Extract the [x, y] coordinate from the center of the cell holding the provided text.  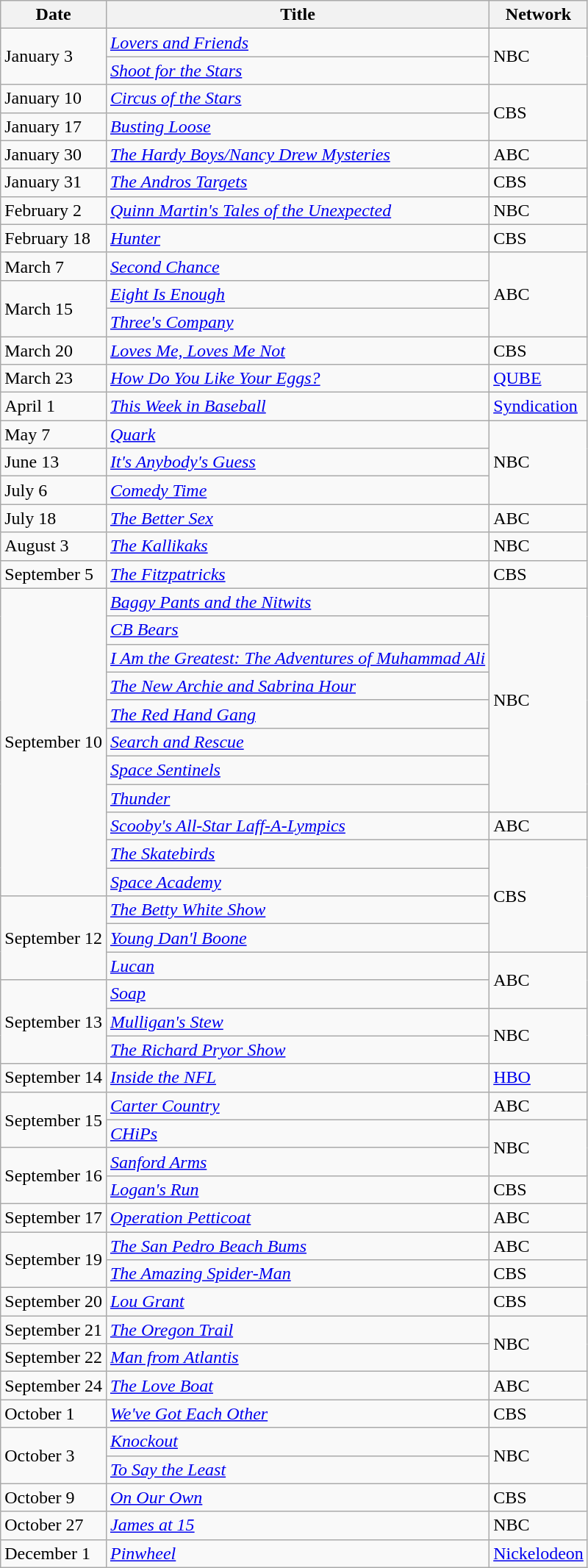
January 3 [54, 57]
The Better Sex [297, 518]
I Am the Greatest: The Adventures of Muhammad Ali [297, 658]
Logan's Run [297, 1189]
On Our Own [297, 1497]
How Do You Like Your Eggs? [297, 379]
December 1 [54, 1553]
Second Chance [297, 266]
Operation Petticoat [297, 1217]
September 10 [54, 742]
The Amazing Spider-Man [297, 1274]
Syndication [539, 407]
Eight Is Enough [297, 294]
James at 15 [297, 1525]
The New Archie and Sabrina Hour [297, 686]
CB Bears [297, 630]
The Betty White Show [297, 910]
September 15 [54, 1120]
Loves Me, Loves Me Not [297, 351]
April 1 [54, 407]
January 17 [54, 126]
October 3 [54, 1456]
Young Dan'l Boone [297, 938]
Comedy Time [297, 490]
Busting Loose [297, 126]
Man from Atlantis [297, 1358]
Lovers and Friends [297, 43]
March 7 [54, 266]
February 18 [54, 238]
Mulligan's Stew [297, 1022]
March 15 [54, 308]
Space Academy [297, 882]
The Red Hand Gang [297, 714]
October 27 [54, 1525]
This Week in Baseball [297, 407]
The San Pedro Beach Bums [297, 1246]
September 16 [54, 1175]
Soap [297, 994]
May 7 [54, 434]
August 3 [54, 546]
The Skatebirds [297, 854]
The Love Boat [297, 1386]
Circus of the Stars [297, 99]
October 1 [54, 1414]
October 9 [54, 1497]
Scooby's All-Star Laff-A-Lympics [297, 826]
September 19 [54, 1260]
Nickelodeon [539, 1553]
Date [54, 15]
September 22 [54, 1358]
July 6 [54, 490]
It's Anybody's Guess [297, 462]
September 5 [54, 574]
September 17 [54, 1217]
January 10 [54, 99]
Hunter [297, 238]
The Hardy Boys/Nancy Drew Mysteries [297, 154]
To Say the Least [297, 1469]
Shoot for the Stars [297, 71]
January 31 [54, 182]
Quinn Martin's Tales of the Unexpected [297, 210]
Title [297, 15]
QUBE [539, 379]
The Oregon Trail [297, 1330]
The Kallikaks [297, 546]
March 23 [54, 379]
Space Sentinels [297, 770]
Quark [297, 434]
We've Got Each Other [297, 1414]
The Andros Targets [297, 182]
Inside the NFL [297, 1078]
The Richard Pryor Show [297, 1050]
Pinwheel [297, 1553]
September 12 [54, 938]
June 13 [54, 462]
September 13 [54, 1022]
September 20 [54, 1302]
CHiPs [297, 1134]
Network [539, 15]
July 18 [54, 518]
Three's Company [297, 322]
Thunder [297, 798]
February 2 [54, 210]
March 20 [54, 351]
January 30 [54, 154]
Carter Country [297, 1106]
Lou Grant [297, 1302]
The Fitzpatricks [297, 574]
Lucan [297, 966]
Knockout [297, 1442]
Search and Rescue [297, 742]
September 14 [54, 1078]
Sanford Arms [297, 1161]
September 21 [54, 1330]
September 24 [54, 1386]
HBO [539, 1078]
Baggy Pants and the Nitwits [297, 602]
